Find where the given text appears and provide that cell's center as (X, Y) coordinate. 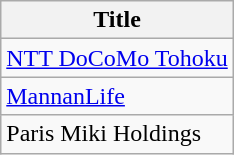
MannanLife (118, 96)
Paris Miki Holdings (118, 134)
NTT DoCoMo Tohoku (118, 58)
Title (118, 20)
